Capture the cell that displays the provided text and extract its (X, Y) central coordinate. 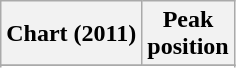
Peakposition (188, 34)
Chart (2011) (72, 34)
